Extract the [x, y] coordinate from the center of the cell holding the provided text.  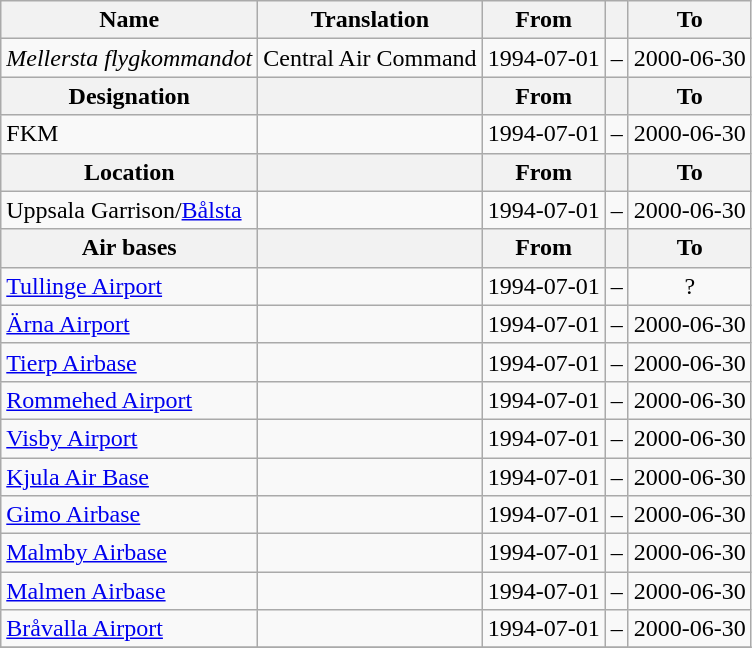
Location [130, 172]
Translation [370, 20]
? [690, 286]
Malmby Airbase [130, 553]
Rommehed Airport [130, 400]
Visby Airport [130, 438]
Ärna Airport [130, 324]
FKM [130, 134]
Bråvalla Airport [130, 629]
Uppsala Garrison/Bålsta [130, 210]
Mellersta flygkommandot [130, 58]
Tullinge Airport [130, 286]
Air bases [130, 248]
Name [130, 20]
Tierp Airbase [130, 362]
Central Air Command [370, 58]
Designation [130, 96]
Gimo Airbase [130, 515]
Malmen Airbase [130, 591]
Kjula Air Base [130, 477]
